Detect which cell encompasses the target text, then output its [x, y] center coordinate. 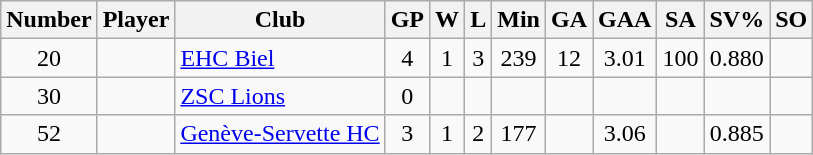
30 [49, 96]
3.01 [624, 58]
Number [49, 20]
52 [49, 134]
Club [280, 20]
Min [519, 20]
GP [407, 20]
0.885 [737, 134]
0.880 [737, 58]
177 [519, 134]
Player [136, 20]
0 [407, 96]
2 [478, 134]
GAA [624, 20]
SO [792, 20]
239 [519, 58]
L [478, 20]
20 [49, 58]
GA [568, 20]
ZSC Lions [280, 96]
W [448, 20]
SA [680, 20]
SV% [737, 20]
3.06 [624, 134]
4 [407, 58]
EHC Biel [280, 58]
Genève-Servette HC [280, 134]
100 [680, 58]
12 [568, 58]
